Search for the cell housing the specified text and yield its [X, Y] center coordinate. 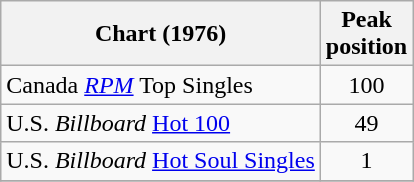
100 [366, 85]
1 [366, 161]
U.S. Billboard Hot 100 [161, 123]
Canada RPM Top Singles [161, 85]
49 [366, 123]
Peakposition [366, 34]
U.S. Billboard Hot Soul Singles [161, 161]
Chart (1976) [161, 34]
